Scan for the cell matching the given text and deliver its (x, y) coordinate at center. 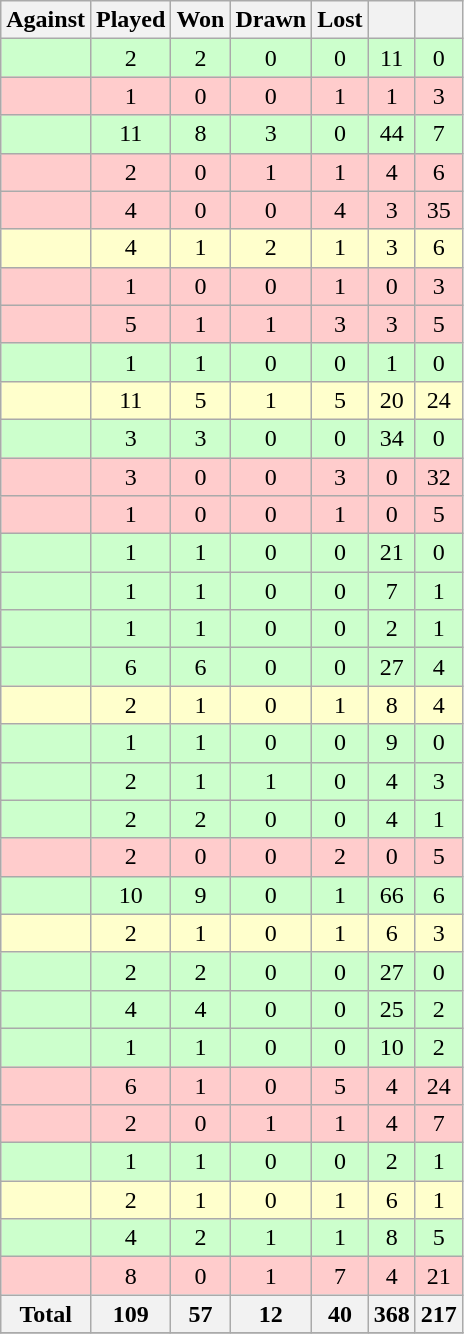
57 (200, 1314)
12 (271, 1314)
66 (392, 895)
Won (200, 20)
20 (392, 400)
32 (438, 477)
Against (46, 20)
Played (130, 20)
Drawn (271, 20)
217 (438, 1314)
109 (130, 1314)
40 (340, 1314)
35 (438, 210)
25 (392, 1009)
44 (392, 134)
34 (392, 438)
Lost (340, 20)
368 (392, 1314)
Total (46, 1314)
